From the cell containing the given text, extract its center point as [x, y] coordinate. 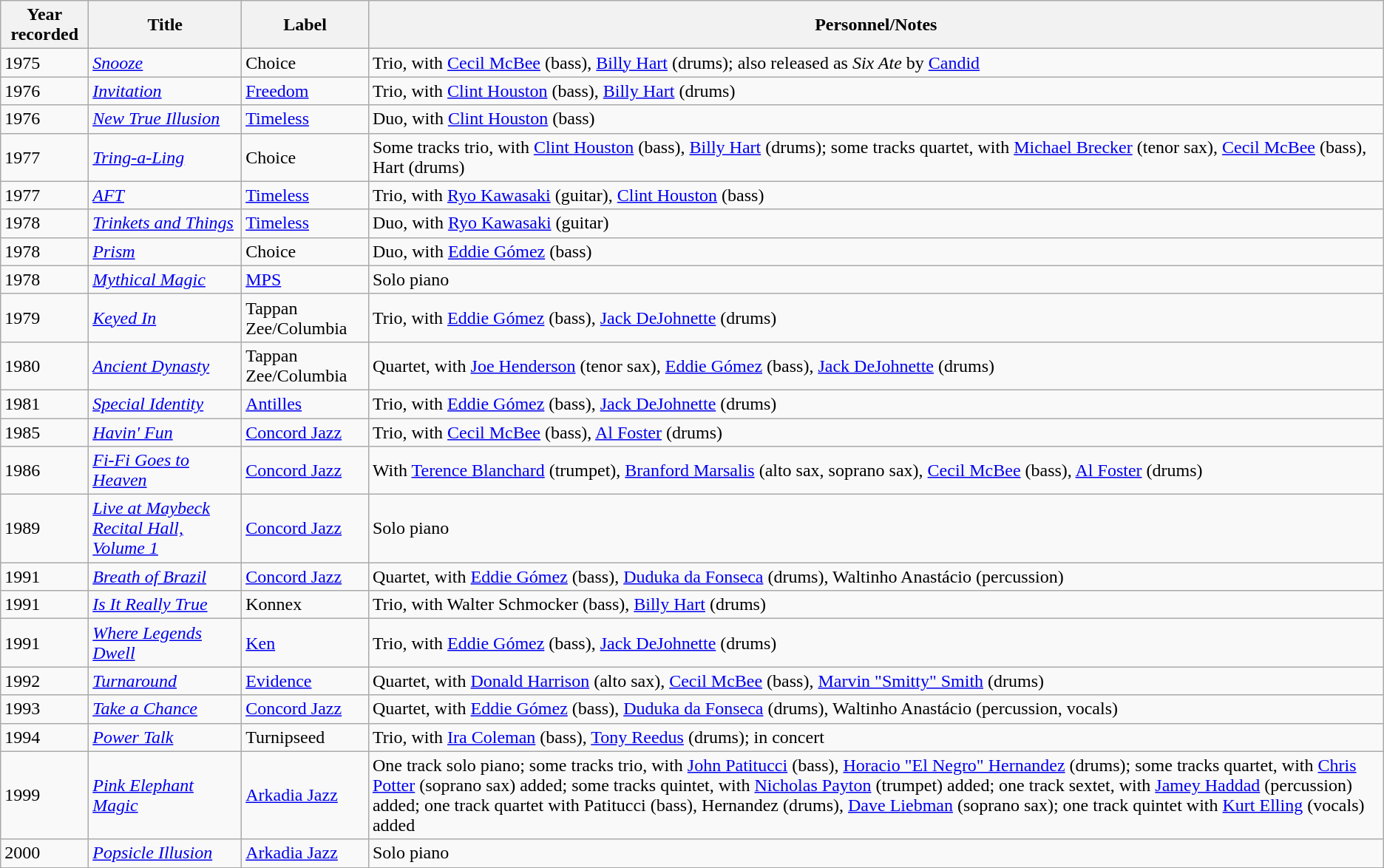
Fi-Fi Goes to Heaven [166, 470]
Ken [305, 643]
Freedom [305, 91]
Label [305, 25]
Evidence [305, 681]
1993 [44, 709]
Trio, with Walter Schmocker (bass), Billy Hart (drums) [875, 605]
Year recorded [44, 25]
1989 [44, 529]
Personnel/Notes [875, 25]
MPS [305, 279]
Konnex [305, 605]
Keyed In [166, 318]
Quartet, with Eddie Gómez (bass), Duduka da Fonseca (drums), Waltinho Anastácio (percussion, vocals) [875, 709]
Prism [166, 251]
1986 [44, 470]
Turnaround [166, 681]
Live at Maybeck Recital Hall, Volume 1 [166, 529]
Pink Elephant Magic [166, 796]
1985 [44, 433]
Take a Chance [166, 709]
Quartet, with Donald Harrison (alto sax), Cecil McBee (bass), Marvin "Smitty" Smith (drums) [875, 681]
Power Talk [166, 737]
Trio, with Clint Houston (bass), Billy Hart (drums) [875, 91]
Where Legends Dwell [166, 643]
Antilles [305, 404]
1975 [44, 63]
Breath of Brazil [166, 577]
Snooze [166, 63]
AFT [166, 195]
Mythical Magic [166, 279]
Popsicle Illusion [166, 853]
Duo, with Ryo Kawasaki (guitar) [875, 223]
Duo, with Eddie Gómez (bass) [875, 251]
Quartet, with Joe Henderson (tenor sax), Eddie Gómez (bass), Jack DeJohnette (drums) [875, 365]
1992 [44, 681]
Title [166, 25]
1979 [44, 318]
Havin' Fun [166, 433]
1981 [44, 404]
Quartet, with Eddie Gómez (bass), Duduka da Fonseca (drums), Waltinho Anastácio (percussion) [875, 577]
Ancient Dynasty [166, 365]
2000 [44, 853]
1980 [44, 365]
Invitation [166, 91]
Trio, with Cecil McBee (bass), Al Foster (drums) [875, 433]
With Terence Blanchard (trumpet), Branford Marsalis (alto sax, soprano sax), Cecil McBee (bass), Al Foster (drums) [875, 470]
Trio, with Ryo Kawasaki (guitar), Clint Houston (bass) [875, 195]
Turnipseed [305, 737]
Trio, with Cecil McBee (bass), Billy Hart (drums); also released as Six Ate by Candid [875, 63]
Tring-a-Ling [166, 157]
Trinkets and Things [166, 223]
Is It Really True [166, 605]
Trio, with Ira Coleman (bass), Tony Reedus (drums); in concert [875, 737]
1994 [44, 737]
Duo, with Clint Houston (bass) [875, 119]
1999 [44, 796]
Special Identity [166, 404]
New True Illusion [166, 119]
